Return the (X, Y) coordinate for the center point of the cell that contains the specified text.  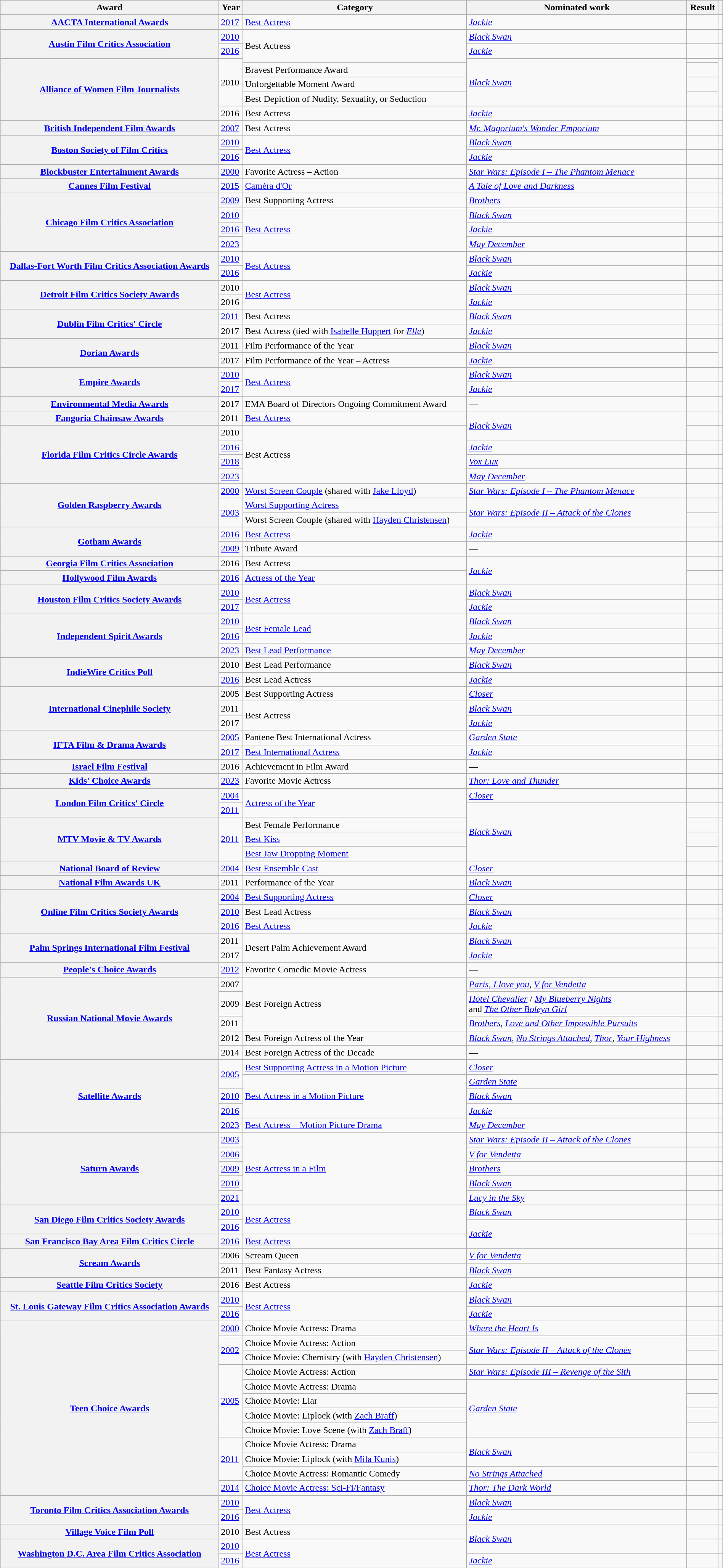
Choice Movie: Liar (355, 1401)
No Strings Attached (577, 1473)
Choice Movie: Love Scene (with Zach Braff) (355, 1430)
Palm Springs International Film Festival (110, 948)
Scream Awards (110, 1263)
Chicago Film Critics Association (110, 222)
Best Supporting Actress in a Motion Picture (355, 1067)
Best Fantasy Actress (355, 1270)
Satellite Awards (110, 1096)
British Independent Film Awards (110, 128)
Online Film Critics Society Awards (110, 912)
Empire Awards (110, 382)
Category (355, 8)
Best Actress – Motion Picture Drama (355, 1125)
Best Foreign Actress of the Decade (355, 1052)
Best Kiss (355, 839)
Golden Raspberry Awards (110, 505)
Caméra d'Or (355, 186)
Scream Queen (355, 1256)
Teen Choice Awards (110, 1408)
Dorian Awards (110, 353)
Worst Screen Couple (shared with Hayden Christensen) (355, 520)
Choice Movie: Liplock (with Zach Braff) (355, 1415)
Best Actress in a Film (355, 1169)
Tribute Award (355, 549)
Georgia Film Critics Association (110, 563)
Best Actress (tied with Isabelle Huppert for Elle) (355, 331)
International Cinephile Society (110, 708)
Brothers, Love and Other Impossible Pursuits (577, 1023)
Result (702, 8)
Russian National Movie Awards (110, 1018)
Toronto Film Critics Association Awards (110, 1510)
2015 (231, 186)
Best Foreign Actress of the Year (355, 1038)
Best Female Performance (355, 824)
Choice Movie: Chemistry (with Hayden Christensen) (355, 1358)
Boston Society of Film Critics (110, 149)
Performance of the Year (355, 883)
Best Depiction of Nudity, Sexuality, or Seduction (355, 99)
Choice Movie Actress: Romantic Comedy (355, 1473)
San Francisco Bay Area Film Critics Circle (110, 1241)
Houston Film Critics Society Awards (110, 599)
Israel Film Festival (110, 766)
Film Performance of the Year – Actress (355, 360)
Favorite Comedic Movie Actress (355, 970)
Best Actress in a Motion Picture (355, 1096)
Star Wars: Episode III – Revenge of the Sith (577, 1372)
Best Foreign Actress (355, 1004)
2002 (231, 1350)
Vox Lux (577, 462)
Film Performance of the Year (355, 345)
National Film Awards UK (110, 883)
Alliance of Women Film Journalists (110, 89)
Gotham Awards (110, 541)
Best Female Lead (355, 628)
Dallas-Fort Worth Film Critics Association Awards (110, 266)
Year (231, 8)
Choice Movie Actress: Sci-Fi/Fantasy (355, 1488)
Black Swan, No Strings Attached, Thor, Your Highness (577, 1038)
2018 (231, 462)
San Diego Film Critics Society Awards (110, 1219)
IFTA Film & Drama Awards (110, 745)
2021 (231, 1198)
Desert Palm Achievement Award (355, 948)
Seattle Film Critics Society (110, 1285)
Hollywood Film Awards (110, 578)
Best Ensemble Cast (355, 868)
Village Voice Film Poll (110, 1531)
Kids' Choice Awards (110, 781)
Unforgettable Moment Award (355, 84)
Mr. Magorium's Wonder Emporium (577, 128)
Award (110, 8)
Thor: Love and Thunder (577, 781)
National Board of Review (110, 868)
Nominated work (577, 8)
Blockbuster Entertainment Awards (110, 171)
AACTA International Awards (110, 22)
Dublin Film Critics' Circle (110, 324)
Lucy in the Sky (577, 1198)
Florida Film Critics Circle Awards (110, 455)
Washington D.C. Area Film Critics Association (110, 1553)
Cannes Film Festival (110, 186)
Favorite Movie Actress (355, 781)
A Tale of Love and Darkness (577, 186)
Saturn Awards (110, 1169)
Environmental Media Awards (110, 404)
Bravest Performance Award (355, 70)
Thor: The Dark World (577, 1488)
Best Jaw Dropping Moment (355, 853)
IndieWire Critics Poll (110, 672)
Achievement in Film Award (355, 766)
Detroit Film Critics Society Awards (110, 295)
Best International Actress (355, 752)
Austin Film Critics Association (110, 44)
Choice Movie: Liplock (with Mila Kunis) (355, 1459)
Paris, I love you, V for Vendetta (577, 984)
MTV Movie & TV Awards (110, 839)
St. Louis Gateway Film Critics Association Awards (110, 1306)
Worst Supporting Actress (355, 505)
Where the Heart Is (577, 1328)
Worst Screen Couple (shared with Jake Lloyd) (355, 491)
London Film Critics' Circle (110, 803)
Independent Spirit Awards (110, 636)
People's Choice Awards (110, 970)
Hotel Chevalier / My Blueberry Nights and The Other Boleyn Girl (577, 1004)
Pantene Best International Actress (355, 737)
Fangoria Chainsaw Awards (110, 418)
Favorite Actress – Action (355, 171)
EMA Board of Directors Ongoing Commitment Award (355, 404)
